Return [x, y] of the center of cell containing provided text 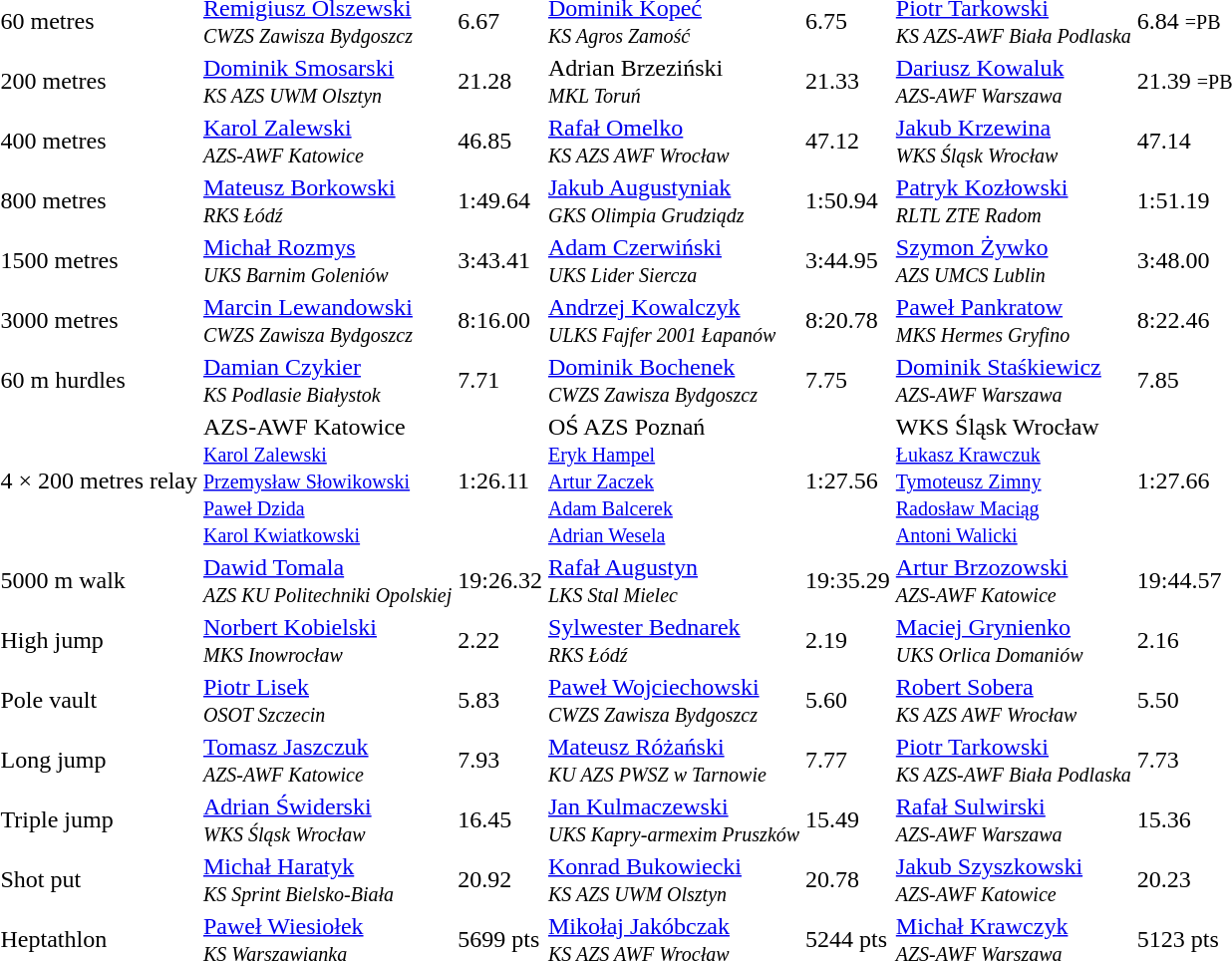
Jakub SzyszkowskiAZS-AWF Katowice [1013, 879]
Dariusz KowalukAZS-AWF Warszawa [1013, 82]
3:43.41 [500, 261]
7.93 [500, 760]
Adrian ŚwiderskiWKS Śląsk Wrocław [327, 819]
Dominik StaśkiewiczAZS-AWF Warszawa [1013, 381]
Adrian BrzezińskiMKL Toruń [674, 82]
1:26.11 [500, 480]
Szymon ŻywkoAZS UMCS Lublin [1013, 261]
7.77 [848, 760]
19:26.32 [500, 580]
Robert SoberaKS AZS AWF Wrocław [1013, 700]
47.12 [848, 142]
Konrad BukowieckiKS AZS UWM Olsztyn [674, 879]
Tomasz JaszczukAZS-AWF Katowice [327, 760]
AZS-AWF KatowiceKarol ZalewskiPrzemysław SłowikowskiPaweł DzidaKarol Kwiatkowski [327, 480]
Maciej GrynienkoUKS Orlica Domaniów [1013, 640]
Rafał SulwirskiAZS-AWF Warszawa [1013, 819]
Jan KulmaczewskiUKS Kapry-armexim Pruszków [674, 819]
1:49.64 [500, 201]
Rafał AugustynLKS Stal Mielec [674, 580]
15.49 [848, 819]
46.85 [500, 142]
Patryk KozłowskiRLTL ZTE Radom [1013, 201]
Piotr LisekOSOT Szczecin [327, 700]
OŚ AZS PoznańEryk HampelArtur ZaczekAdam BalcerekAdrian Wesela [674, 480]
20.78 [848, 879]
2.22 [500, 640]
19:35.29 [848, 580]
Dominik SmosarskiKS AZS UWM Olsztyn [327, 82]
Marcin LewandowskiCWZS Zawisza Bydgoszcz [327, 321]
Dominik BochenekCWZS Zawisza Bydgoszcz [674, 381]
20.92 [500, 879]
3:44.95 [848, 261]
Mateusz BorkowskiRKS Łódź [327, 201]
Paweł PankratowMKS Hermes Gryfino [1013, 321]
Jakub KrzewinaWKS Śląsk Wrocław [1013, 142]
Paweł WojciechowskiCWZS Zawisza Bydgoszcz [674, 700]
Mateusz RóżańskiKU AZS PWSZ w Tarnowie [674, 760]
21.28 [500, 82]
Karol ZalewskiAZS-AWF Katowice [327, 142]
WKS Śląsk WrocławŁukasz KrawczukTymoteusz ZimnyRadosław MaciągAntoni Walicki [1013, 480]
8:16.00 [500, 321]
8:20.78 [848, 321]
Jakub AugustyniakGKS Olimpia Grudziądz [674, 201]
1:50.94 [848, 201]
5.60 [848, 700]
1:27.56 [848, 480]
7.71 [500, 381]
21.33 [848, 82]
5.83 [500, 700]
Rafał OmelkoKS AZS AWF Wrocław [674, 142]
Adam CzerwińskiUKS Lider Siercza [674, 261]
Norbert KobielskiMKS Inowrocław [327, 640]
2.19 [848, 640]
Andrzej KowalczykULKS Fajfer 2001 Łapanów [674, 321]
Artur BrzozowskiAZS-AWF Katowice [1013, 580]
Damian CzykierKS Podlasie Białystok [327, 381]
Dawid TomalaAZS KU Politechniki Opolskiej [327, 580]
Michał HaratykKS Sprint Bielsko-Biała [327, 879]
Michał RozmysUKS Barnim Goleniów [327, 261]
16.45 [500, 819]
Sylwester BednarekRKS Łódź [674, 640]
Piotr TarkowskiKS AZS-AWF Biała Podlaska [1013, 760]
7.75 [848, 381]
